Output the [x, y] coordinate of the center of the cell containing the given text.  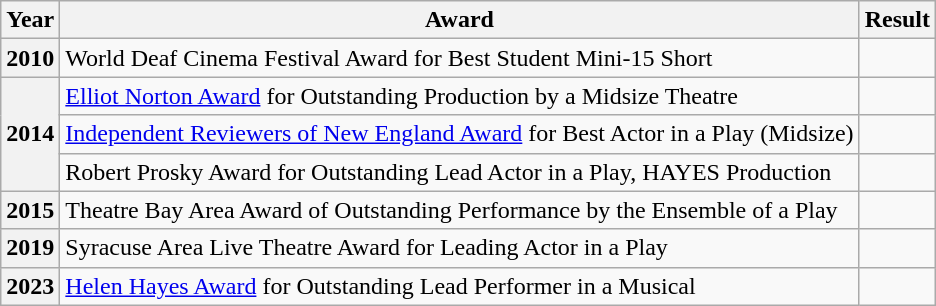
Helen Hayes Award for Outstanding Lead Performer in a Musical [460, 286]
Independent Reviewers of New England Award for Best Actor in a Play (Midsize) [460, 134]
2023 [30, 286]
Syracuse Area Live Theatre Award for Leading Actor in a Play [460, 248]
Elliot Norton Award for Outstanding Production by a Midsize Theatre [460, 96]
2014 [30, 134]
Theatre Bay Area Award of Outstanding Performance by the Ensemble of a Play [460, 210]
Year [30, 20]
2019 [30, 248]
2015 [30, 210]
Result [897, 20]
Robert Prosky Award for Outstanding Lead Actor in a Play, HAYES Production [460, 172]
2010 [30, 58]
Award [460, 20]
World Deaf Cinema Festival Award for Best Student Mini-15 Short [460, 58]
